Locate the cell with the specified text and output its [X, Y] center coordinate. 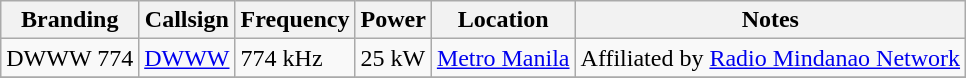
Power [393, 20]
DWWW 774 [70, 58]
Location [503, 20]
Branding [70, 20]
Callsign [187, 20]
Affiliated by Radio Mindanao Network [770, 58]
774 kHz [295, 58]
Frequency [295, 20]
Metro Manila [503, 58]
DWWW [187, 58]
25 kW [393, 58]
Notes [770, 20]
